For the text-containing cell, return its midpoint in (X, Y) coordinate format. 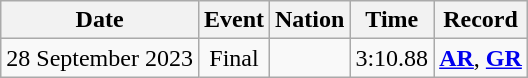
Event (234, 20)
Record (481, 20)
28 September 2023 (100, 58)
Time (392, 20)
Final (234, 58)
Date (100, 20)
Nation (310, 20)
AR, GR (481, 58)
3:10.88 (392, 58)
